Output the [X, Y] coordinate of the center of the cell containing the given text.  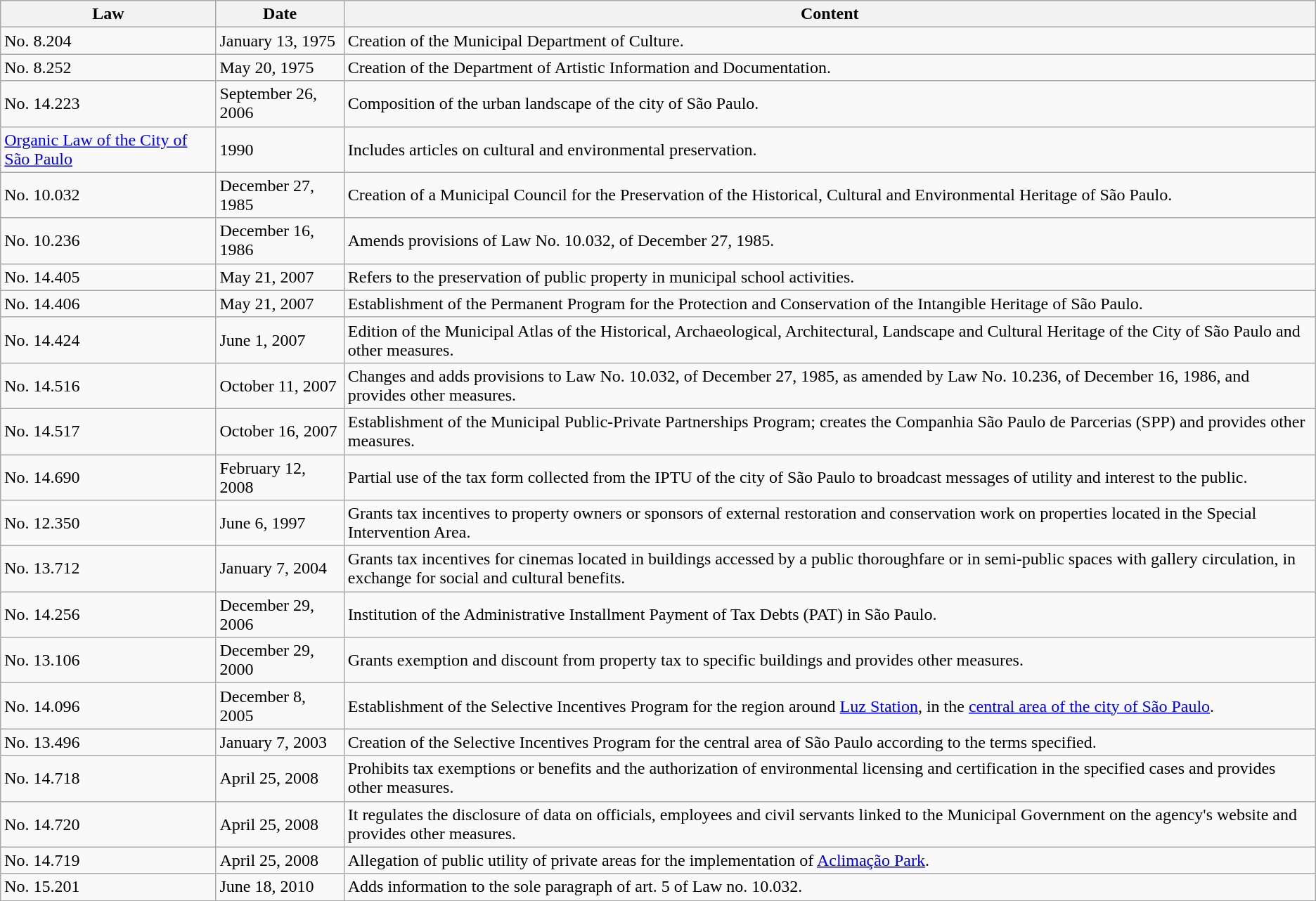
January 7, 2004 [280, 569]
Date [280, 14]
No. 12.350 [108, 523]
No. 14.718 [108, 779]
December 8, 2005 [280, 706]
Amends provisions of Law No. 10.032, of December 27, 1985. [830, 240]
February 12, 2008 [280, 477]
Changes and adds provisions to Law No. 10.032, of December 27, 1985, as amended by Law No. 10.236, of December 16, 1986, and provides other measures. [830, 385]
December 29, 2006 [280, 614]
October 11, 2007 [280, 385]
No. 14.424 [108, 340]
No. 10.236 [108, 240]
No. 14.517 [108, 432]
January 13, 1975 [280, 41]
December 16, 1986 [280, 240]
No. 8.204 [108, 41]
No. 13.712 [108, 569]
No. 15.201 [108, 887]
No. 8.252 [108, 67]
Creation of the Department of Artistic Information and Documentation. [830, 67]
Partial use of the tax form collected from the IPTU of the city of São Paulo to broadcast messages of utility and interest to the public. [830, 477]
Grants exemption and discount from property tax to specific buildings and provides other measures. [830, 661]
September 26, 2006 [280, 104]
Allegation of public utility of private areas for the implementation of Aclimação Park. [830, 860]
October 16, 2007 [280, 432]
December 27, 1985 [280, 195]
Law [108, 14]
Creation of the Municipal Department of Culture. [830, 41]
Includes articles on cultural and environmental preservation. [830, 149]
Establishment of the Selective Incentives Program for the region around Luz Station, in the central area of the city of São Paulo. [830, 706]
Organic Law of the City of São Paulo [108, 149]
June 1, 2007 [280, 340]
No. 14.719 [108, 860]
Establishment of the Municipal Public-Private Partnerships Program; creates the Companhia São Paulo de Parcerias (SPP) and provides other measures. [830, 432]
Institution of the Administrative Installment Payment of Tax Debts (PAT) in São Paulo. [830, 614]
January 7, 2003 [280, 742]
No. 14.516 [108, 385]
1990 [280, 149]
No. 14.690 [108, 477]
No. 14.406 [108, 304]
Refers to the preservation of public property in municipal school activities. [830, 277]
No. 13.106 [108, 661]
No. 14.223 [108, 104]
No. 14.256 [108, 614]
No. 14.096 [108, 706]
No. 14.720 [108, 824]
No. 10.032 [108, 195]
December 29, 2000 [280, 661]
May 20, 1975 [280, 67]
Adds information to the sole paragraph of art. 5 of Law no. 10.032. [830, 887]
Content [830, 14]
Creation of the Selective Incentives Program for the central area of São Paulo according to the terms specified. [830, 742]
June 18, 2010 [280, 887]
No. 13.496 [108, 742]
No. 14.405 [108, 277]
Creation of a Municipal Council for the Preservation of the Historical, Cultural and Environmental Heritage of São Paulo. [830, 195]
Composition of the urban landscape of the city of São Paulo. [830, 104]
Establishment of the Permanent Program for the Protection and Conservation of the Intangible Heritage of São Paulo. [830, 304]
June 6, 1997 [280, 523]
